From the cell containing the given text, extract its center point as (x, y) coordinate. 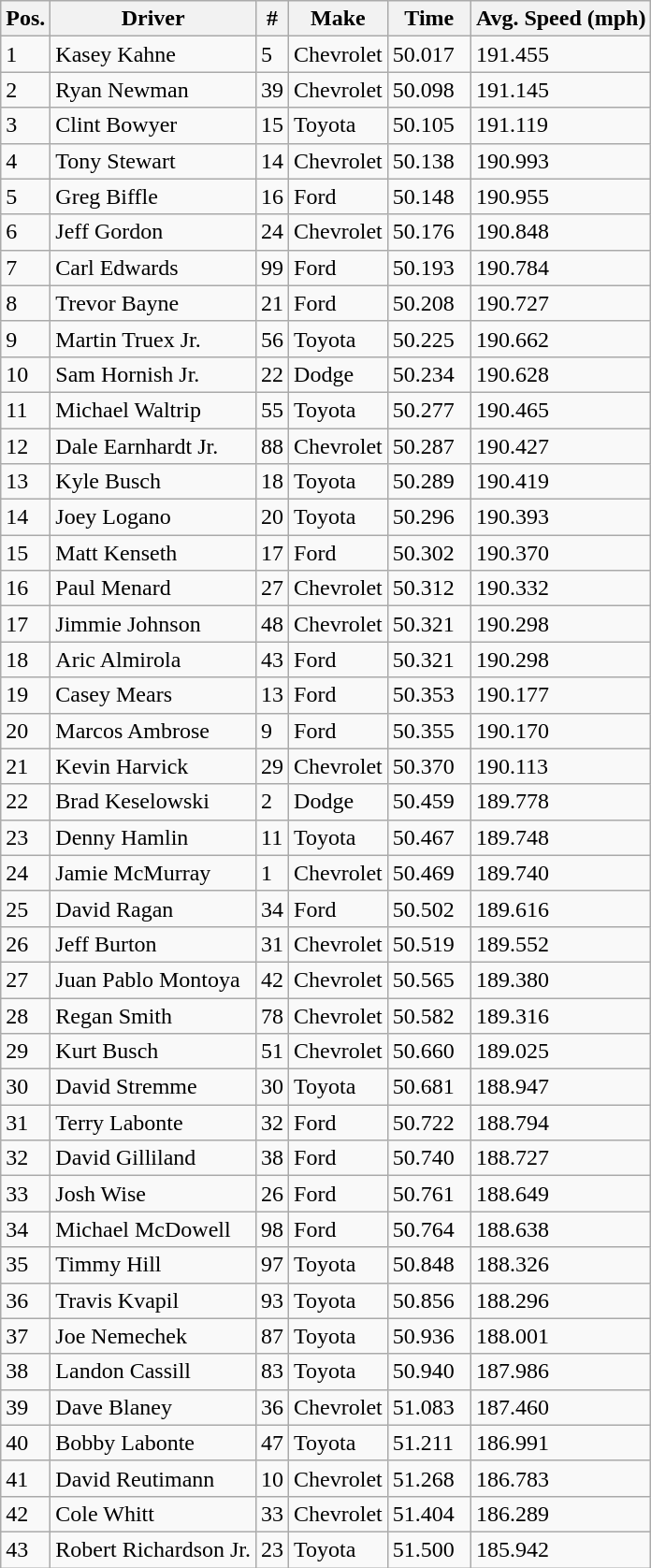
51.500 (428, 1549)
190.465 (561, 410)
Martin Truex Jr. (153, 339)
188.727 (561, 1158)
190.727 (561, 303)
Aric Almirola (153, 660)
37 (26, 1336)
50.740 (428, 1158)
Dave Blaney (153, 1407)
55 (273, 410)
50.176 (428, 232)
50.138 (428, 161)
50.469 (428, 873)
50.761 (428, 1194)
50.764 (428, 1229)
190.113 (561, 766)
191.455 (561, 54)
50.353 (428, 695)
50.098 (428, 90)
188.001 (561, 1336)
Brad Keselowski (153, 802)
51.268 (428, 1478)
Pos. (26, 19)
47 (273, 1443)
35 (26, 1265)
25 (26, 908)
50.722 (428, 1123)
50.459 (428, 802)
Kasey Kahne (153, 54)
4 (26, 161)
189.616 (561, 908)
Robert Richardson Jr. (153, 1549)
Jeff Burton (153, 944)
Bobby Labonte (153, 1443)
Jimmie Johnson (153, 624)
Marcos Ambrose (153, 731)
190.427 (561, 446)
50.234 (428, 374)
190.993 (561, 161)
Cole Whitt (153, 1514)
188.296 (561, 1300)
50.681 (428, 1087)
83 (273, 1372)
David Reutimann (153, 1478)
Time (428, 19)
7 (26, 268)
50.355 (428, 731)
Trevor Bayne (153, 303)
Jeff Gordon (153, 232)
40 (26, 1443)
Josh Wise (153, 1194)
Terry Labonte (153, 1123)
87 (273, 1336)
51.083 (428, 1407)
Regan Smith (153, 1015)
David Stremme (153, 1087)
Joey Logano (153, 517)
50.287 (428, 446)
190.370 (561, 553)
189.380 (561, 980)
Kevin Harvick (153, 766)
Kurt Busch (153, 1052)
Kyle Busch (153, 482)
Michael Waltrip (153, 410)
50.502 (428, 908)
12 (26, 446)
189.778 (561, 802)
Timmy Hill (153, 1265)
50.312 (428, 588)
Carl Edwards (153, 268)
186.783 (561, 1478)
188.947 (561, 1087)
188.649 (561, 1194)
189.552 (561, 944)
99 (273, 268)
50.225 (428, 339)
8 (26, 303)
50.289 (428, 482)
190.170 (561, 731)
David Gilliland (153, 1158)
48 (273, 624)
50.936 (428, 1336)
50.660 (428, 1052)
187.986 (561, 1372)
50.856 (428, 1300)
Dale Earnhardt Jr. (153, 446)
51.404 (428, 1514)
56 (273, 339)
Driver (153, 19)
189.740 (561, 873)
88 (273, 446)
190.955 (561, 196)
Sam Hornish Jr. (153, 374)
50.582 (428, 1015)
Casey Mears (153, 695)
50.148 (428, 196)
Clint Bowyer (153, 125)
50.519 (428, 944)
Make (339, 19)
Ryan Newman (153, 90)
190.848 (561, 232)
Michael McDowell (153, 1229)
50.467 (428, 837)
78 (273, 1015)
50.848 (428, 1265)
51 (273, 1052)
Tony Stewart (153, 161)
Greg Biffle (153, 196)
186.991 (561, 1443)
190.419 (561, 482)
Paul Menard (153, 588)
191.145 (561, 90)
Landon Cassill (153, 1372)
188.794 (561, 1123)
50.193 (428, 268)
189.316 (561, 1015)
190.393 (561, 517)
Joe Nemechek (153, 1336)
191.119 (561, 125)
187.460 (561, 1407)
Jamie McMurray (153, 873)
189.748 (561, 837)
190.784 (561, 268)
50.296 (428, 517)
50.017 (428, 54)
50.302 (428, 553)
Avg. Speed (mph) (561, 19)
Denny Hamlin (153, 837)
189.025 (561, 1052)
3 (26, 125)
185.942 (561, 1549)
190.332 (561, 588)
188.326 (561, 1265)
50.565 (428, 980)
28 (26, 1015)
50.940 (428, 1372)
190.177 (561, 695)
190.628 (561, 374)
19 (26, 695)
186.289 (561, 1514)
41 (26, 1478)
98 (273, 1229)
David Ragan (153, 908)
50.277 (428, 410)
50.208 (428, 303)
# (273, 19)
190.662 (561, 339)
Juan Pablo Montoya (153, 980)
93 (273, 1300)
188.638 (561, 1229)
97 (273, 1265)
50.370 (428, 766)
Travis Kvapil (153, 1300)
6 (26, 232)
51.211 (428, 1443)
Matt Kenseth (153, 553)
50.105 (428, 125)
